Output the (x, y) coordinate of the center of the cell containing the given text.  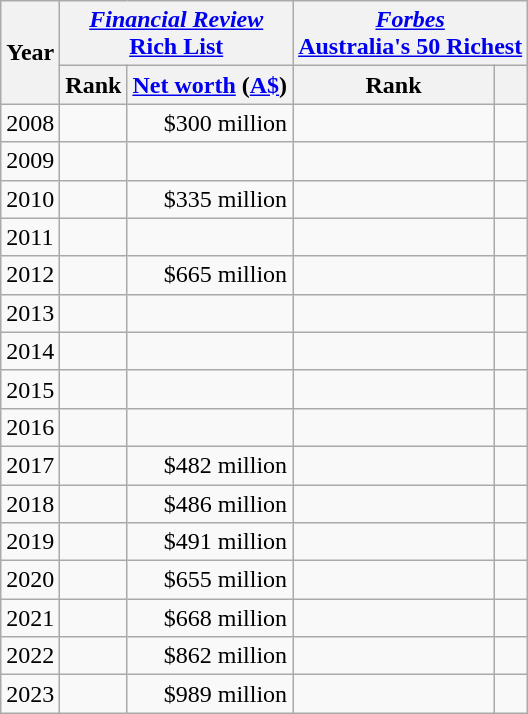
2014 (30, 351)
$665 million (210, 275)
2008 (30, 123)
2013 (30, 313)
$482 million (210, 465)
$989 million (210, 694)
$862 million (210, 656)
ForbesAustralia's 50 Richest (410, 34)
2020 (30, 580)
2021 (30, 618)
$491 million (210, 542)
2010 (30, 199)
2012 (30, 275)
2022 (30, 656)
2011 (30, 237)
$668 million (210, 618)
2016 (30, 427)
$655 million (210, 580)
$486 million (210, 503)
$335 million (210, 199)
2009 (30, 161)
$300 million (210, 123)
Net worth (A$) (210, 85)
Financial ReviewRich List (176, 34)
2017 (30, 465)
2018 (30, 503)
2015 (30, 389)
2023 (30, 694)
Year (30, 52)
2019 (30, 542)
